Identify which cell holds the provided text, then report its (x, y) central coordinate. 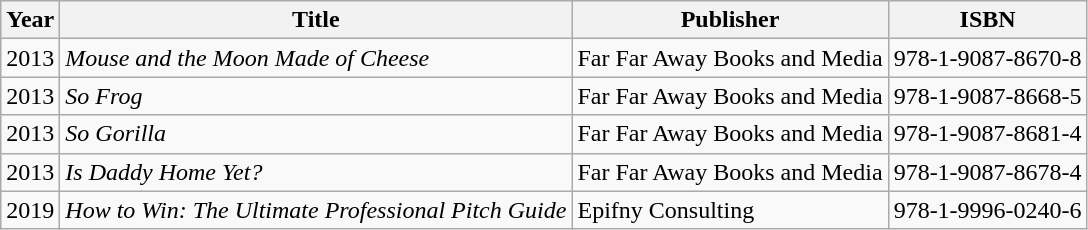
978-1-9087-8668-5 (988, 96)
So Frog (316, 96)
Title (316, 20)
Publisher (730, 20)
Is Daddy Home Yet? (316, 172)
Mouse and the Moon Made of Cheese (316, 58)
978-1-9087-8678-4 (988, 172)
2019 (30, 210)
ISBN (988, 20)
978-1-9087-8670-8 (988, 58)
How to Win: The Ultimate Professional Pitch Guide (316, 210)
978-1-9996-0240-6 (988, 210)
So Gorilla (316, 134)
978-1-9087-8681-4 (988, 134)
Epifny Consulting (730, 210)
Year (30, 20)
